Scan for the cell matching the given text and deliver its (X, Y) coordinate at center. 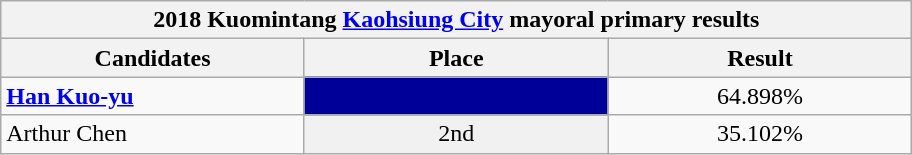
Place (456, 58)
Candidates (153, 58)
64.898% (760, 96)
Arthur Chen (153, 134)
Result (760, 58)
35.102% (760, 134)
2nd (456, 134)
2018 Kuomintang Kaohsiung City mayoral primary results (456, 20)
Han Kuo-yu (153, 96)
